Detect which cell encompasses the target text, then output its [x, y] center coordinate. 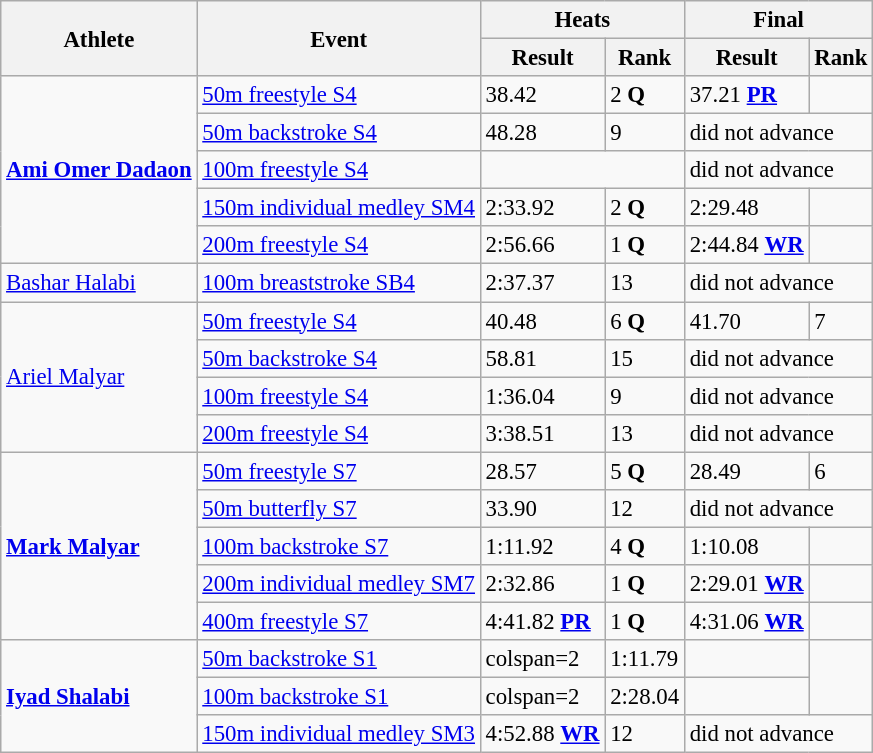
33.90 [542, 509]
Ariel Malyar [99, 377]
6 [841, 471]
5 Q [645, 471]
58.81 [542, 358]
100m breaststroke SB4 [338, 283]
50m butterfly S7 [338, 509]
400m freestyle S7 [338, 621]
2:29.48 [746, 208]
4 Q [645, 546]
100m backstroke S7 [338, 546]
28.57 [542, 471]
Final [778, 20]
3:38.51 [542, 433]
6 Q [645, 321]
100m backstroke S1 [338, 697]
50m backstroke S1 [338, 659]
38.42 [542, 95]
4:31.06 WR [746, 621]
48.28 [542, 133]
200m individual medley SM7 [338, 584]
7 [841, 321]
2:37.37 [542, 283]
Athlete [99, 38]
37.21 PR [746, 95]
2:56.66 [542, 245]
1:10.08 [746, 546]
Bashar Halabi [99, 283]
Mark Malyar [99, 546]
15 [645, 358]
50m freestyle S7 [338, 471]
28.49 [746, 471]
2:44.84 WR [746, 245]
1:36.04 [542, 396]
2:32.86 [542, 584]
2:28.04 [645, 697]
41.70 [746, 321]
1:11.79 [645, 659]
4:41.82 PR [542, 621]
Event [338, 38]
Iyad Shalabi [99, 696]
2:29.01 WR [746, 584]
150m individual medley SM3 [338, 734]
Heats [582, 20]
1:11.92 [542, 546]
40.48 [542, 321]
4:52.88 WR [542, 734]
2:33.92 [542, 208]
150m individual medley SM4 [338, 208]
Ami Omer Dadaon [99, 170]
